Scan for the cell matching the given text and deliver its (x, y) coordinate at center. 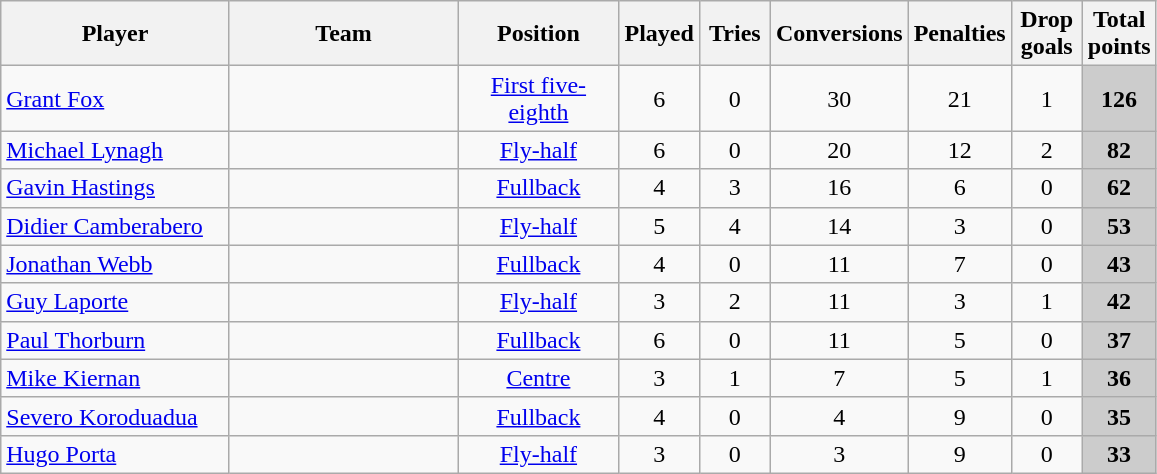
First five-eighth (538, 98)
Michael Lynagh (116, 150)
35 (1119, 416)
42 (1119, 302)
36 (1119, 378)
Mike Kiernan (116, 378)
Conversions (839, 34)
Paul Thorburn (116, 340)
Didier Camberabero (116, 226)
82 (1119, 150)
Position (538, 34)
Severo Koroduadua (116, 416)
Total points (1119, 34)
20 (839, 150)
Hugo Porta (116, 454)
14 (839, 226)
21 (960, 98)
43 (1119, 264)
12 (960, 150)
Grant Fox (116, 98)
37 (1119, 340)
126 (1119, 98)
Gavin Hastings (116, 188)
Tries (734, 34)
Centre (538, 378)
Player (116, 34)
Drop goals (1046, 34)
33 (1119, 454)
Guy Laporte (116, 302)
Team (344, 34)
16 (839, 188)
30 (839, 98)
Jonathan Webb (116, 264)
Penalties (960, 34)
62 (1119, 188)
Played (659, 34)
53 (1119, 226)
